Search for the cell housing the specified text and yield its [X, Y] center coordinate. 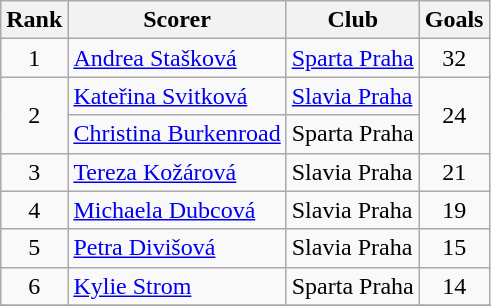
Scorer [177, 20]
Tereza Kožárová [177, 172]
Petra Divišová [177, 248]
Christina Burkenroad [177, 134]
Andrea Stašková [177, 58]
14 [454, 286]
3 [34, 172]
Kylie Strom [177, 286]
Club [352, 20]
4 [34, 210]
15 [454, 248]
Rank [34, 20]
Goals [454, 20]
19 [454, 210]
6 [34, 286]
2 [34, 115]
5 [34, 248]
24 [454, 115]
Michaela Dubcová [177, 210]
32 [454, 58]
Kateřina Svitková [177, 96]
1 [34, 58]
21 [454, 172]
